Pinpoint the cell where the given text exists, returning its (X, Y) midpoint coordinate. 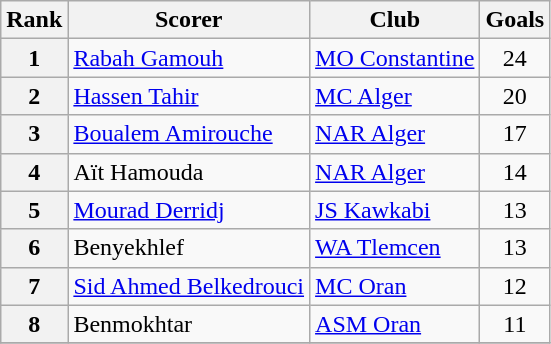
20 (515, 96)
Hassen Tahir (189, 96)
2 (34, 96)
MC Alger (395, 96)
12 (515, 286)
4 (34, 172)
Aït Hamouda (189, 172)
Club (395, 20)
8 (34, 324)
MC Oran (395, 286)
MO Constantine (395, 58)
14 (515, 172)
JS Kawkabi (395, 210)
3 (34, 134)
24 (515, 58)
17 (515, 134)
ASM Oran (395, 324)
Sid Ahmed Belkedrouci (189, 286)
6 (34, 248)
1 (34, 58)
Boualem Amirouche (189, 134)
Rank (34, 20)
WA Tlemcen (395, 248)
Scorer (189, 20)
7 (34, 286)
11 (515, 324)
Mourad Derridj (189, 210)
Goals (515, 20)
5 (34, 210)
Benyekhlef (189, 248)
Rabah Gamouh (189, 58)
Benmokhtar (189, 324)
